Detect which cell encompasses the target text, then output its [x, y] center coordinate. 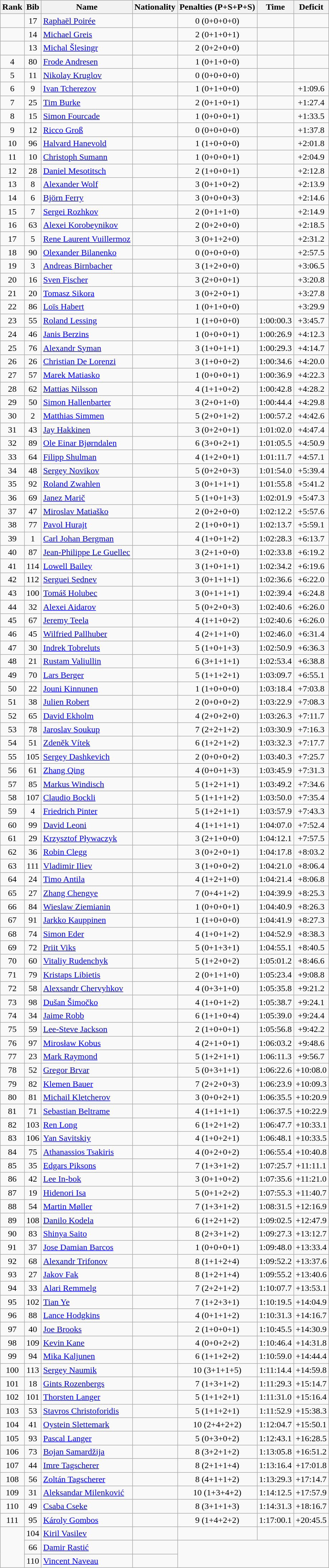
4 (1+0+2+1) [217, 1138]
+5:41.2 [311, 484]
+2:01.8 [311, 143]
1:04:21.4 [275, 879]
1:02:12.2 [275, 511]
1:03:18.4 [275, 689]
+6:22.0 [311, 579]
1:04:41.9 [275, 920]
Gregor Brvar [87, 1070]
Andreas Birnbacher [87, 266]
1:09:48.0 [275, 1247]
Imre Tagscherer [87, 1465]
Julien Robert [87, 702]
1:04:12.1 [275, 839]
+2:31.2 [311, 239]
+10:08.0 [311, 1070]
Michail Kletcherov [87, 1097]
1:02:53.4 [275, 661]
1:01:55.8 [275, 484]
+2:13.9 [311, 184]
Carl Johan Bergman [87, 539]
Zhang Qing [87, 770]
8 (4+1+1+2) [217, 1479]
Sergey Naumik [87, 1370]
Simon Eder [87, 934]
1:06:48.1 [275, 1138]
8 (2+3+1+2) [217, 1234]
+4:28.2 [311, 389]
Tomáš Holubec [87, 593]
1:05:35.8 [275, 988]
+8:25.3 [311, 893]
1:10:19.5 [275, 1302]
1:03:26.3 [275, 716]
+5:57.6 [311, 511]
+2:04.9 [311, 157]
Krzysztof Pływaczyk [87, 839]
3 (0+0+2+1) [217, 1097]
1:00:57.2 [275, 416]
+3:20.8 [311, 280]
+4:29.8 [311, 402]
+8:03.2 [311, 852]
+7:52.4 [311, 825]
4 (2+1+0+1) [217, 1043]
Markus Windisch [87, 784]
1:12:04.7 [275, 1424]
+3:29.9 [311, 307]
Jeremy Teela [87, 621]
Jaroslav Soukup [87, 729]
Olexander Bilanenko [87, 252]
Alexandr Trifonov [87, 1261]
Raphaël Poirée [87, 21]
+7:25.7 [311, 757]
+4:22.3 [311, 375]
Bib [33, 7]
3 (2+0+1+0) [217, 402]
3 (1+2+0+0) [217, 266]
7 (1+2+3+1) [217, 1302]
1:03:09.7 [275, 675]
Penalties (P+S+P+S) [217, 7]
8 (1+1+2+4) [217, 1261]
+6:24.8 [311, 593]
1:02:01.9 [275, 498]
1:03:45.9 [275, 770]
Károly Gombos [87, 1520]
+15:16.4 [311, 1397]
Jarkko Kauppinen [87, 920]
1:07:55.3 [275, 1193]
1:11:31.0 [275, 1397]
Martin Møller [87, 1206]
Bojan Samardžija [87, 1452]
1:00:26.9 [275, 334]
+4:12.3 [311, 334]
3 [33, 266]
1:07:25.7 [275, 1166]
1:10:07.7 [275, 1288]
+3:06.5 [311, 266]
1:02:28.3 [275, 539]
+1:37.8 [311, 130]
Serguei Sednev [87, 579]
Alexei Korobeynikov [87, 225]
1:02:46.0 [275, 634]
+7:11.7 [311, 716]
Lee In-bok [87, 1179]
6 (3+0+2+1) [217, 443]
+18:16.7 [311, 1506]
Mattias Nilsson [87, 389]
+7:03.8 [311, 689]
1:01:54.0 [275, 471]
1:06:35.5 [275, 1097]
+9:24.4 [311, 1015]
Deficit [311, 7]
+7:35.4 [311, 797]
1:04:40.9 [275, 907]
1:06:55.4 [275, 1152]
5 (0+3+1+1) [217, 1070]
4 (0+0+1+3) [217, 770]
Pascal Langer [87, 1438]
6 (1+1+2+2) [217, 1356]
1:04:17.8 [275, 852]
+6:19.6 [311, 566]
+13:53.1 [311, 1288]
Indrek Tobreluts [87, 648]
1:03:22.9 [275, 702]
Aleksandar Milenković [87, 1493]
+13:12.7 [311, 1234]
Dušan Šimočko [87, 1002]
1:10:46.4 [275, 1343]
+3:27.8 [311, 293]
1:00:42.8 [275, 389]
6 (1+1+0+4) [217, 1015]
1:03:40.3 [275, 757]
5 (1+1+1+2) [217, 797]
Robin Clegg [87, 852]
+4:14.7 [311, 348]
Kevin Kane [87, 1343]
+17:57.9 [311, 1493]
3 (2+0+0+1) [217, 280]
Zhang Chengye [87, 893]
Athanassios Tsakiris [87, 1152]
1:05:01.2 [275, 961]
+11:40.7 [311, 1193]
3 (0+0+0+3) [217, 198]
+14:16.7 [311, 1316]
Roland Lessing [87, 320]
1:00:36.9 [275, 375]
5 (2+0+1+2) [217, 416]
Jay Hakkinen [87, 430]
+6:19.2 [311, 552]
+7:08.3 [311, 702]
1:07:35.6 [275, 1179]
1:04:39.9 [275, 893]
8 (3+1+1+3) [217, 1506]
Klemen Bauer [87, 1084]
Shinya Saito [87, 1234]
Nationality [155, 7]
Damir Rastić [87, 1547]
Janez Marič [87, 498]
+13:37.6 [311, 1261]
1:11:52.9 [275, 1411]
+1:27.4 [311, 102]
8 (3+2+1+2) [217, 1452]
4 (0+3+1+0) [217, 988]
Tim Burke [87, 102]
Alexandr Syman [87, 348]
Loïs Habert [87, 307]
Halvard Hanevold [87, 143]
1:06:22.6 [275, 1070]
+4:47.4 [311, 430]
4 (2+1+1+0) [217, 634]
+14:04.9 [311, 1302]
9 (1+4+2+2) [217, 1520]
1:02:13.7 [275, 525]
4 (1+2+0+1) [217, 457]
+8:38.3 [311, 934]
+6:31.4 [311, 634]
114 [33, 566]
Michal Šlesingr [87, 48]
1:11:29.3 [275, 1384]
Ren Long [87, 1125]
1:03:49.2 [275, 784]
Simon Fourcade [87, 116]
1:13:05.8 [275, 1452]
+6:36.3 [311, 648]
+1:09.6 [311, 89]
Danilo Kodela [87, 1220]
1:06:11.3 [275, 1057]
Joe Brooks [87, 1329]
Jean-Philippe Le Guellec [87, 552]
5 (0+3+0+2) [217, 1438]
+7:34.6 [311, 784]
Michael Greis [87, 34]
1:10:31.3 [275, 1316]
113 [33, 1370]
Wieslaw Ziemianin [87, 907]
Priit Viks [87, 947]
+13:33.4 [311, 1247]
1:01:11.7 [275, 457]
+9:42.2 [311, 1029]
1:04:21.0 [275, 866]
Sebastian Beltrame [87, 1111]
Vitaliy Rudenchyk [87, 961]
Jouni Kinnunen [87, 689]
Jakov Fak [87, 1275]
Friedrich Pinter [87, 811]
+4:50.9 [311, 443]
5 (0+1+3+1) [217, 947]
+8:06.8 [311, 879]
1:03:50.0 [275, 797]
1:02:39.4 [275, 593]
1:01:02.0 [275, 430]
+10:40.8 [311, 1152]
+10:09.3 [311, 1084]
10 (1+3+4+2) [217, 1493]
Tian Ye [87, 1302]
Miroslav Matiaško [87, 511]
1:09:02.5 [275, 1220]
Sergey Novikov [87, 471]
+3:45.7 [311, 320]
+14:44.4 [311, 1356]
Sergey Dashkevich [87, 757]
Rank [12, 7]
+9:56.7 [311, 1057]
+14:30.9 [311, 1329]
Hidenori Isa [87, 1193]
1 [33, 539]
+2:12.8 [311, 171]
+9:08.8 [311, 975]
Lars Berger [87, 675]
1:06:23.9 [275, 1084]
7 (0+4+1+2) [217, 893]
1:04:55.1 [275, 947]
Kiril Vasilev [87, 1534]
+8:06.4 [311, 866]
4 (0+2+0+2) [217, 1152]
5 (1+2+0+2) [217, 961]
Björn Ferry [87, 198]
2 [33, 416]
1:02:50.9 [275, 648]
Alari Remmelg [87, 1288]
Mirosław Kobus [87, 1043]
1:05:38.7 [275, 1002]
+7:57.5 [311, 839]
Marek Matiasko [87, 375]
1:05:23.4 [275, 975]
1:13:29.3 [275, 1479]
+8:27.3 [311, 920]
Ivan Tcherezov [87, 89]
1:02:36.6 [275, 579]
1:04:52.9 [275, 934]
1:09:52.2 [275, 1261]
Wilfried Pallhuber [87, 634]
5 (0+1+2+2) [217, 1193]
Thorsten Langer [87, 1397]
+15:50.1 [311, 1424]
1:03:30.9 [275, 729]
Rene Laurent Vuillermoz [87, 239]
1:17:00.1 [275, 1520]
+10:22.9 [311, 1111]
Mika Kaljunen [87, 1356]
Alexsandr Chervyhkov [87, 988]
Simon Hallenbarter [87, 402]
1:00:34.6 [275, 361]
+20:45.5 [311, 1520]
+2:14.6 [311, 198]
Lance Hodgkins [87, 1316]
+2:57.5 [311, 252]
Ole Einar Bjørndalen [87, 443]
Jose Damian Barcos [87, 1247]
1:04:07.0 [275, 825]
Nikolay Kruglov [87, 75]
Lee-Steve Jackson [87, 1029]
1:13:16.4 [275, 1465]
+7:31.3 [311, 770]
1:06:47.7 [275, 1125]
+10:20.9 [311, 1097]
10 (2+4+2+2) [217, 1424]
+4:42.6 [311, 416]
Oystein Slettemark [87, 1424]
1:00:44.4 [275, 402]
Stavros Christoforidis [87, 1411]
8 (1+2+1+4) [217, 1275]
Roland Zwahlen [87, 484]
Kristaps Libietis [87, 975]
+15:14.7 [311, 1384]
Edgars Piksons [87, 1166]
1:06:03.2 [275, 1043]
+9:24.1 [311, 1002]
Time [275, 7]
+16:28.5 [311, 1438]
Alexei Aidarov [87, 607]
+17:01.8 [311, 1465]
1:03:32.3 [275, 743]
+2:18.5 [311, 225]
1:10:45.5 [275, 1329]
+1:33.5 [311, 116]
David Leoni [87, 825]
+9:48.6 [311, 1043]
1:08:31.5 [275, 1206]
1:02:33.8 [275, 552]
+6:38.8 [311, 661]
David Ekholm [87, 716]
+5:47.3 [311, 498]
Christoph Sumann [87, 157]
Lowell Bailey [87, 566]
1:01:05.5 [275, 443]
1:05:56.8 [275, 1029]
+10:33.1 [311, 1125]
Pavol Hurajt [87, 525]
+11:11.1 [311, 1166]
Zdeněk Vítek [87, 743]
1:10:59.0 [275, 1356]
4 (0+0+2+2) [217, 1343]
+12:16.9 [311, 1206]
Alexander Wolf [87, 184]
Rustam Valiullin [87, 661]
+16:51.2 [311, 1452]
+8:46.6 [311, 961]
+9:21.2 [311, 988]
+14:59.8 [311, 1370]
1:11:14.4 [275, 1370]
Matthias Simmen [87, 416]
Claudio Bockli [87, 797]
Janis Berzins [87, 334]
+7:17.7 [311, 743]
Name [87, 7]
Daniel Mesotitsch [87, 171]
Vladimir Iliev [87, 866]
+15:38.3 [311, 1411]
+4:57.1 [311, 457]
Ricco Groß [87, 130]
Frode Andresen [87, 62]
1:00:29.3 [275, 348]
1:14:12.5 [275, 1493]
4 (1+2+1+0) [217, 879]
+5:39.4 [311, 471]
+8:40.5 [311, 947]
3 (0+1+2+0) [217, 239]
+7:16.3 [311, 729]
1:09:27.3 [275, 1234]
1:00:00.3 [275, 320]
Zoltán Tagscherer [87, 1479]
Mark Raymond [87, 1057]
+12:47.9 [311, 1220]
39 [12, 539]
+8:26.3 [311, 907]
+6:13.7 [311, 539]
+4:20.0 [311, 361]
Sergei Rozhkov [87, 212]
112 [33, 579]
6 (3+1+1+1) [217, 661]
Timo Antila [87, 879]
Vincent Naveau [87, 1561]
+11:21.0 [311, 1179]
+5:59.1 [311, 525]
Gints Rozenbergs [87, 1384]
1:05:39.0 [275, 1015]
1:12:43.1 [275, 1438]
Tomasz Sikora [87, 293]
7 (2+2+0+3) [217, 1084]
Jaime Robb [87, 1015]
Csaba Cseke [87, 1506]
+10:33.5 [311, 1138]
4 (2+0+2+0) [217, 716]
+2:14.9 [311, 212]
Filipp Shulman [87, 457]
Yan Savitskiy [87, 1138]
+7:43.3 [311, 811]
+13:40.6 [311, 1275]
1:02:34.2 [275, 566]
+14:31.8 [311, 1343]
Sven Fischer [87, 280]
+17:14.7 [311, 1479]
4 (0+1+1+2) [217, 1316]
Christian De Lorenzi [87, 361]
10 (3+1+1+5) [217, 1370]
1:14:31.3 [275, 1506]
1:09:55.2 [275, 1275]
1:06:37.5 [275, 1111]
+6:55.1 [311, 675]
1:03:57.9 [275, 811]
8 (2+1+1+4) [217, 1465]
